For the text-containing cell, return its midpoint in [x, y] coordinate format. 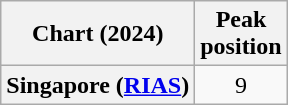
Chart (2024) [98, 34]
Peakposition [241, 34]
9 [241, 85]
Singapore (RIAS) [98, 85]
